Return the [x, y] coordinate for the center point of the cell that contains the specified text.  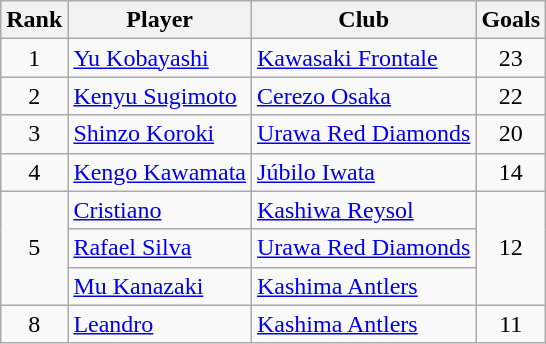
Club [364, 20]
1 [34, 58]
Cerezo Osaka [364, 96]
12 [511, 248]
Leandro [160, 324]
Rafael Silva [160, 248]
23 [511, 58]
14 [511, 172]
Player [160, 20]
Mu Kanazaki [160, 286]
22 [511, 96]
Kashiwa Reysol [364, 210]
8 [34, 324]
11 [511, 324]
Shinzo Koroki [160, 134]
Júbilo Iwata [364, 172]
Cristiano [160, 210]
20 [511, 134]
Kengo Kawamata [160, 172]
5 [34, 248]
Rank [34, 20]
3 [34, 134]
Goals [511, 20]
4 [34, 172]
2 [34, 96]
Kenyu Sugimoto [160, 96]
Kawasaki Frontale [364, 58]
Yu Kobayashi [160, 58]
